Provide the [X, Y] coordinate of the cell's center where the given text is located.  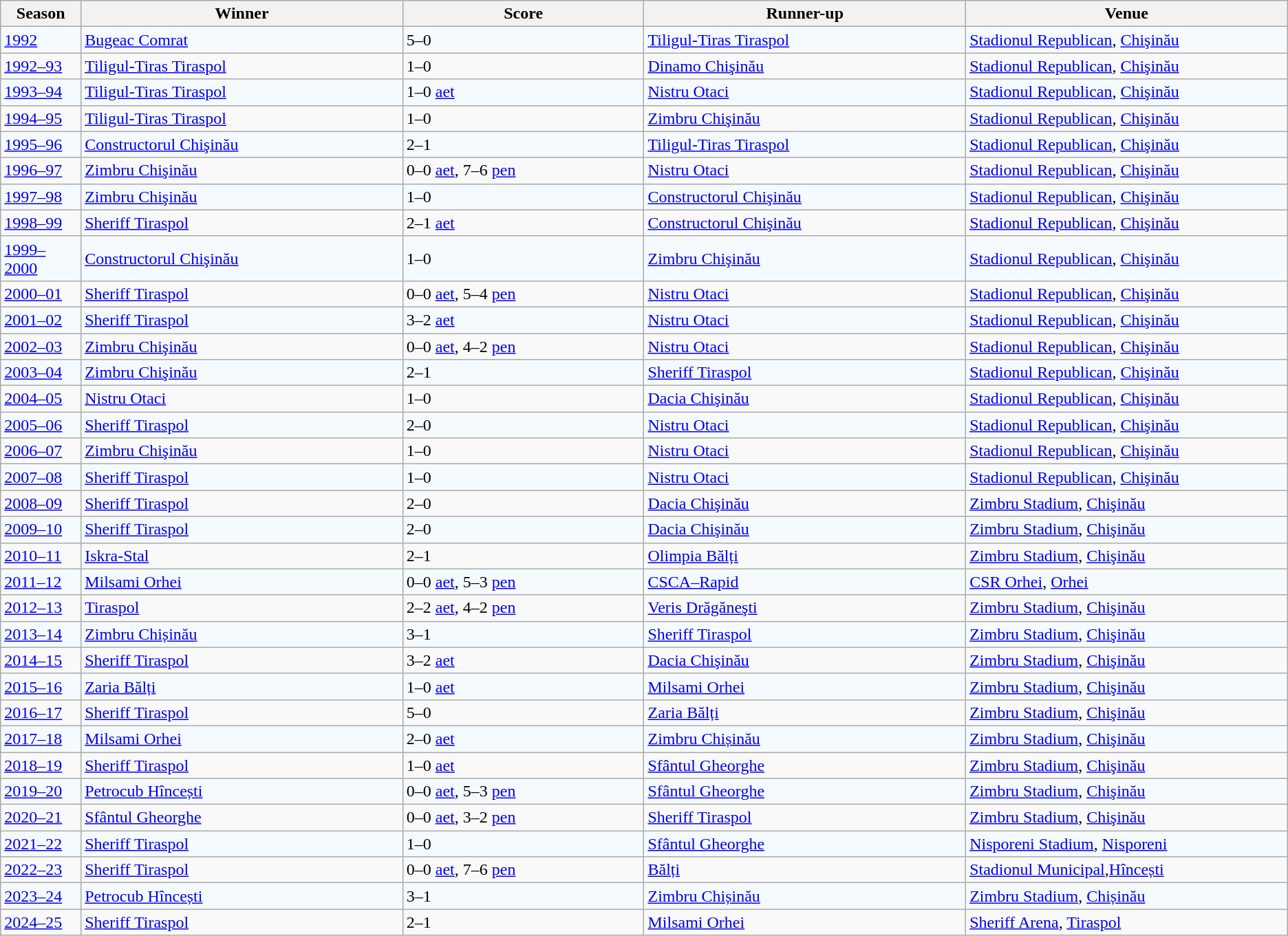
Venue [1127, 14]
2008–09 [41, 503]
2007–08 [41, 477]
2–2 aet, 4–2 pen [523, 608]
0–0 aet, 3–2 pen [523, 818]
2000–01 [41, 294]
2013–14 [41, 634]
2015–16 [41, 686]
0–0 aet, 5–4 pen [523, 294]
2–0 aet [523, 739]
2023–24 [41, 896]
0–0 aet, 4–2 pen [523, 346]
Sheriff Arena, Tiraspol [1127, 922]
2016–17 [41, 712]
2003–04 [41, 373]
2006–07 [41, 451]
CSCA–Rapid [805, 582]
Bugeac Comrat [242, 40]
1992–93 [41, 66]
1994–95 [41, 118]
1996–97 [41, 171]
Olimpia Bălți [805, 556]
2010–11 [41, 556]
1992 [41, 40]
2020–21 [41, 818]
Stadionul Municipal,Hîncești [1127, 870]
Zimbru Stadium, Chișinău [1127, 896]
Tiraspol [242, 608]
1997–98 [41, 197]
1999–2000 [41, 259]
1995–96 [41, 144]
2002–03 [41, 346]
2009–10 [41, 530]
Winner [242, 14]
2011–12 [41, 582]
2001–02 [41, 320]
Veris Drăgăneşti [805, 608]
2005–06 [41, 425]
2012–13 [41, 608]
Score [523, 14]
2022–23 [41, 870]
1998–99 [41, 223]
2017–18 [41, 739]
2024–25 [41, 922]
2004–05 [41, 399]
Season [41, 14]
2014–15 [41, 660]
Nisporeni Stadium, Nisporeni [1127, 844]
Dinamo Chişinău [805, 66]
Runner-up [805, 14]
Bălți [805, 870]
2–1 aet [523, 223]
2021–22 [41, 844]
CSR Orhei, Orhei [1127, 582]
Iskra-Stal [242, 556]
1993–94 [41, 92]
2018–19 [41, 765]
2019–20 [41, 792]
